Find where the given text appears and provide that cell's center as [X, Y] coordinate. 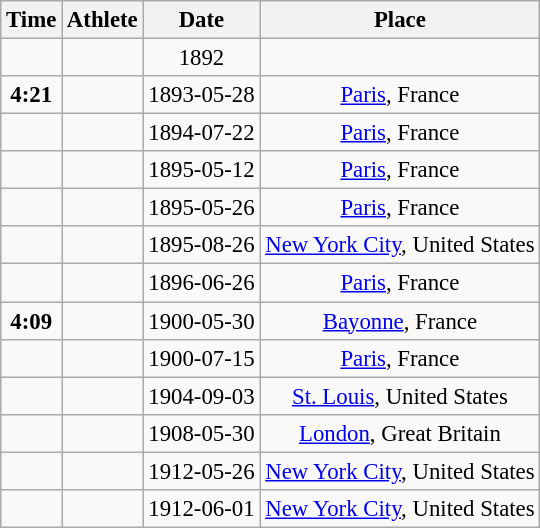
1896-06-26 [202, 283]
Date [202, 20]
1895-05-12 [202, 170]
Athlete [102, 20]
1900-05-30 [202, 321]
1895-08-26 [202, 245]
Time [32, 20]
1894-07-22 [202, 133]
1912-06-01 [202, 509]
4:09 [32, 321]
1893-05-28 [202, 95]
1908-05-30 [202, 433]
1904-09-03 [202, 396]
St. Louis, United States [400, 396]
Bayonne, France [400, 321]
4:21 [32, 95]
1892 [202, 58]
London, Great Britain [400, 433]
1912-05-26 [202, 471]
1895-05-26 [202, 208]
1900-07-15 [202, 358]
Place [400, 20]
